Search for the cell housing the specified text and yield its (x, y) center coordinate. 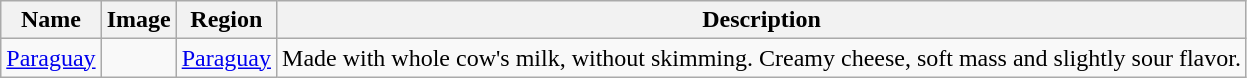
Image (138, 20)
Made with whole cow's milk, without skimming. Creamy cheese, soft mass and slightly sour flavor. (762, 58)
Description (762, 20)
Name (51, 20)
Region (226, 20)
